Output the [X, Y] coordinate of the center of the cell containing the given text.  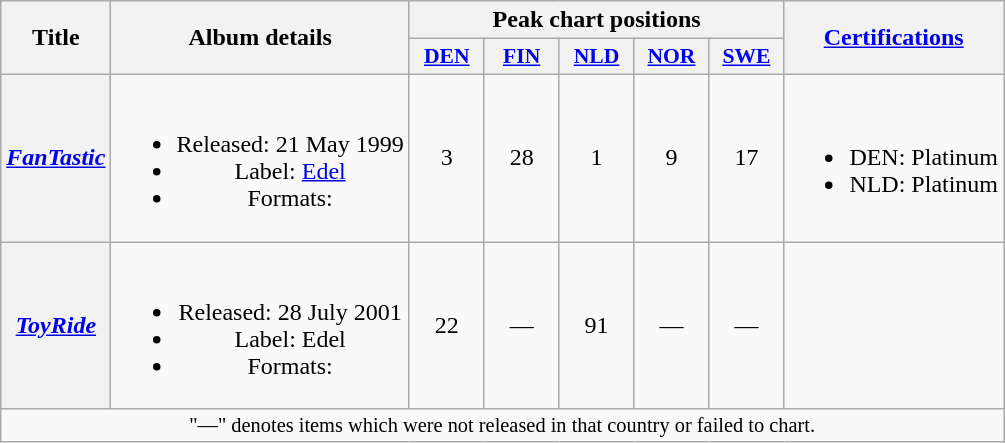
DEN [446, 57]
"—" denotes items which were not released in that country or failed to chart. [502, 426]
28 [522, 158]
Album details [260, 38]
Title [56, 38]
3 [446, 158]
Peak chart positions [596, 20]
SWE [746, 57]
DEN: PlatinumNLD: Platinum [894, 158]
Released: 21 May 1999Label: EdelFormats: [260, 158]
91 [596, 326]
FanTastic [56, 158]
22 [446, 326]
Certifications [894, 38]
FIN [522, 57]
ToyRide [56, 326]
17 [746, 158]
1 [596, 158]
9 [672, 158]
NOR [672, 57]
Released: 28 July 2001Label: EdelFormats: [260, 326]
NLD [596, 57]
